Provide the (x, y) coordinate of the cell's center where the given text is located.  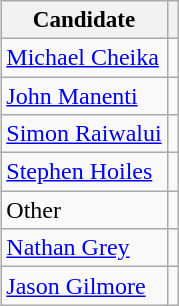
Stephen Hoiles (84, 172)
Jason Gilmore (84, 286)
John Manenti (84, 95)
Candidate (84, 20)
Michael Cheika (84, 57)
Simon Raiwalui (84, 134)
Other (84, 210)
Nathan Grey (84, 248)
